Search for the cell housing the specified text and yield its [x, y] center coordinate. 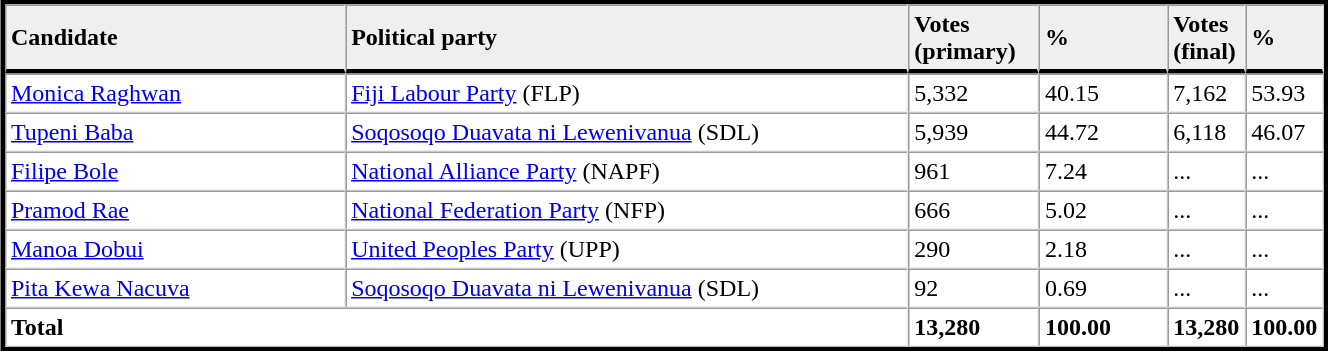
Manoa Dobui [175, 250]
Tupeni Baba [175, 132]
40.15 [1103, 94]
Candidate [175, 38]
United Peoples Party (UPP) [626, 250]
0.69 [1103, 288]
5,939 [974, 132]
Political party [626, 38]
290 [974, 250]
6,118 [1206, 132]
Monica Raghwan [175, 94]
5.02 [1103, 210]
Filipe Bole [175, 172]
Votes(final) [1206, 38]
7,162 [1206, 94]
Votes(primary) [974, 38]
5,332 [974, 94]
Pita Kewa Nacuva [175, 288]
National Alliance Party (NAPF) [626, 172]
92 [974, 288]
666 [974, 210]
961 [974, 172]
Pramod Rae [175, 210]
44.72 [1103, 132]
46.07 [1284, 132]
2.18 [1103, 250]
National Federation Party (NFP) [626, 210]
7.24 [1103, 172]
Total [456, 328]
53.93 [1284, 94]
Fiji Labour Party (FLP) [626, 94]
